Find where the given text appears and provide that cell's center as (X, Y) coordinate. 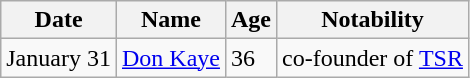
36 (250, 58)
co-founder of TSR (373, 58)
Date (59, 20)
Name (170, 20)
Age (250, 20)
January 31 (59, 58)
Don Kaye (170, 58)
Notability (373, 20)
